Identify which cell holds the provided text, then report its [X, Y] central coordinate. 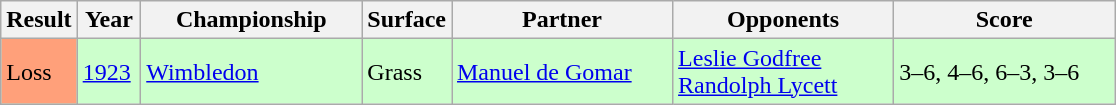
Manuel de Gomar [562, 72]
1923 [109, 72]
Leslie Godfree Randolph Lycett [784, 72]
Grass [407, 72]
3–6, 4–6, 6–3, 3–6 [1004, 72]
Result [39, 20]
Loss [39, 72]
Surface [407, 20]
Wimbledon [252, 72]
Score [1004, 20]
Year [109, 20]
Partner [562, 20]
Opponents [784, 20]
Championship [252, 20]
